Pinpoint the cell where the given text exists, returning its (X, Y) midpoint coordinate. 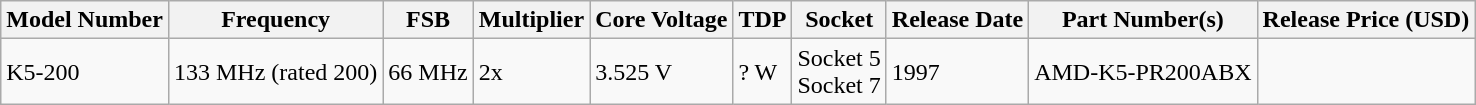
Socket (839, 20)
? W (762, 72)
66 MHz (428, 72)
1997 (957, 72)
Release Price (USD) (1366, 20)
2x (531, 72)
TDP (762, 20)
Part Number(s) (1143, 20)
Model Number (85, 20)
K5-200 (85, 72)
Socket 5Socket 7 (839, 72)
Release Date (957, 20)
133 MHz (rated 200) (275, 72)
AMD-K5-PR200ABX (1143, 72)
Multiplier (531, 20)
Core Voltage (662, 20)
3.525 V (662, 72)
FSB (428, 20)
Frequency (275, 20)
